Scan for the cell matching the given text and deliver its [X, Y] coordinate at center. 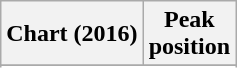
Chart (2016) [72, 34]
Peak position [189, 34]
